Scan for the cell matching the given text and deliver its (x, y) coordinate at center. 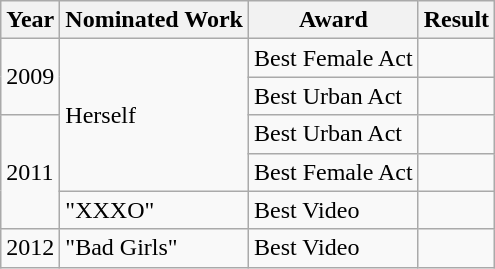
2011 (30, 172)
2012 (30, 248)
Nominated Work (154, 20)
Award (333, 20)
Result (456, 20)
"Bad Girls" (154, 248)
"XXXO" (154, 210)
Herself (154, 115)
Year (30, 20)
2009 (30, 77)
